Identify which cell holds the provided text, then report its [x, y] central coordinate. 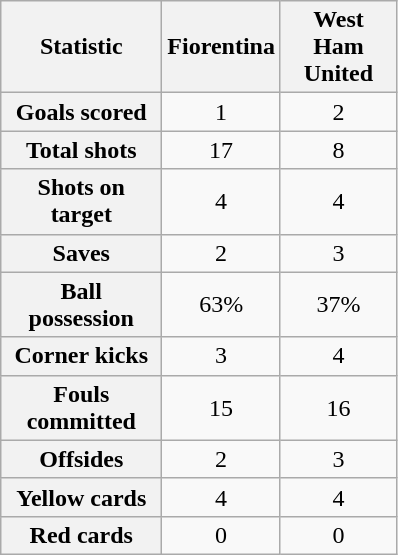
8 [338, 150]
Fouls committed [82, 408]
Corner kicks [82, 356]
Red cards [82, 535]
Total shots [82, 150]
17 [222, 150]
37% [338, 304]
15 [222, 408]
Fiorentina [222, 47]
West Ham United [338, 47]
Ball possession [82, 304]
Statistic [82, 47]
63% [222, 304]
Saves [82, 253]
Goals scored [82, 112]
Shots on target [82, 202]
16 [338, 408]
1 [222, 112]
Offsides [82, 459]
Yellow cards [82, 497]
